From the cell containing the given text, extract its center point as [x, y] coordinate. 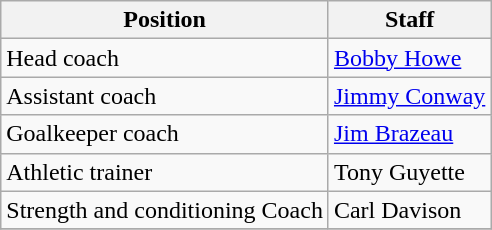
Athletic trainer [165, 172]
Bobby Howe [409, 58]
Jimmy Conway [409, 96]
Tony Guyette [409, 172]
Strength and conditioning Coach [165, 210]
Carl Davison [409, 210]
Assistant coach [165, 96]
Position [165, 20]
Goalkeeper coach [165, 134]
Staff [409, 20]
Head coach [165, 58]
Jim Brazeau [409, 134]
